Extract the (X, Y) coordinate from the center of the cell holding the provided text.  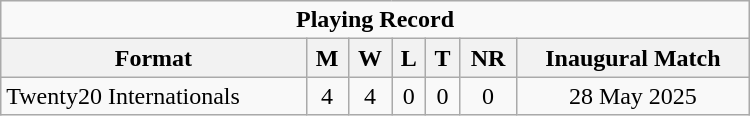
L (409, 58)
28 May 2025 (634, 96)
Format (154, 58)
NR (488, 58)
M (327, 58)
Twenty20 Internationals (154, 96)
Playing Record (375, 20)
Inaugural Match (634, 58)
T (443, 58)
W (370, 58)
